Return the [X, Y] coordinate for the center point of the cell that contains the specified text.  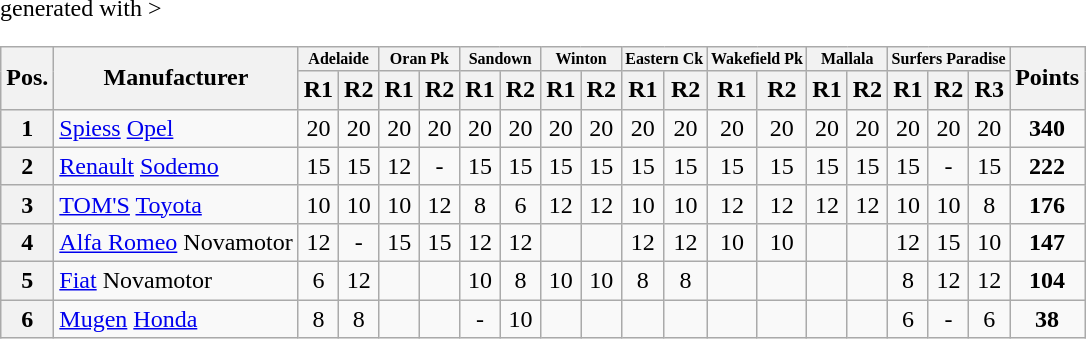
TOM'S Toyota [176, 204]
Manufacturer [176, 78]
Spiess Opel [176, 128]
Fiat Novamotor [176, 280]
2 [28, 166]
Oran Pk [420, 59]
104 [1048, 280]
Points [1048, 78]
5 [28, 280]
Mallala [848, 59]
4 [28, 242]
38 [1048, 319]
Sandown [500, 59]
Renault Sodemo [176, 166]
3 [28, 204]
176 [1048, 204]
Wakefield Pk [757, 59]
Mugen Honda [176, 319]
222 [1048, 166]
1 [28, 128]
147 [1048, 242]
Adelaide [338, 59]
Winton [582, 59]
R3 [990, 90]
Surfers Paradise [949, 59]
340 [1048, 128]
Eastern Ck [664, 59]
Pos. [28, 78]
Alfa Romeo Novamotor [176, 242]
